Locate the cell with the specified text and output its (X, Y) center coordinate. 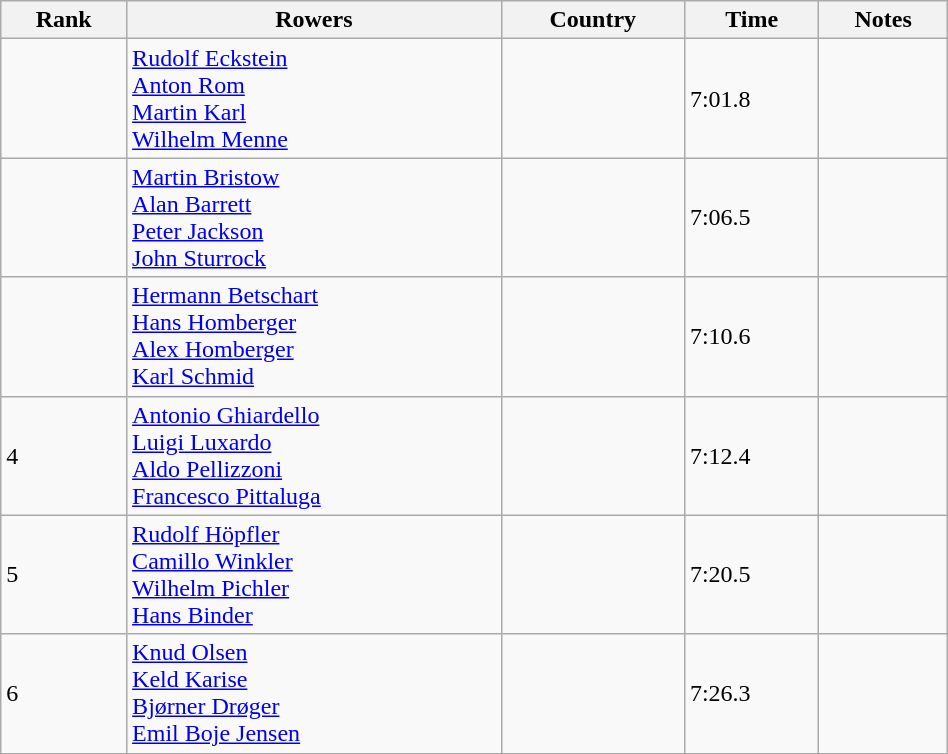
Knud OlsenKeld KariseBjørner DrøgerEmil Boje Jensen (314, 694)
7:26.3 (752, 694)
Rank (64, 20)
5 (64, 574)
Martin BristowAlan BarrettPeter JacksonJohn Sturrock (314, 218)
Notes (883, 20)
Hermann BetschartHans HombergerAlex HombergerKarl Schmid (314, 336)
7:01.8 (752, 98)
Rudolf EcksteinAnton RomMartin KarlWilhelm Menne (314, 98)
7:20.5 (752, 574)
7:12.4 (752, 456)
Rowers (314, 20)
7:06.5 (752, 218)
Antonio GhiardelloLuigi LuxardoAldo PellizzoniFrancesco Pittaluga (314, 456)
Rudolf HöpflerCamillo WinklerWilhelm PichlerHans Binder (314, 574)
6 (64, 694)
7:10.6 (752, 336)
Time (752, 20)
Country (592, 20)
4 (64, 456)
